Provide the (x, y) coordinate of the cell's center where the given text is located.  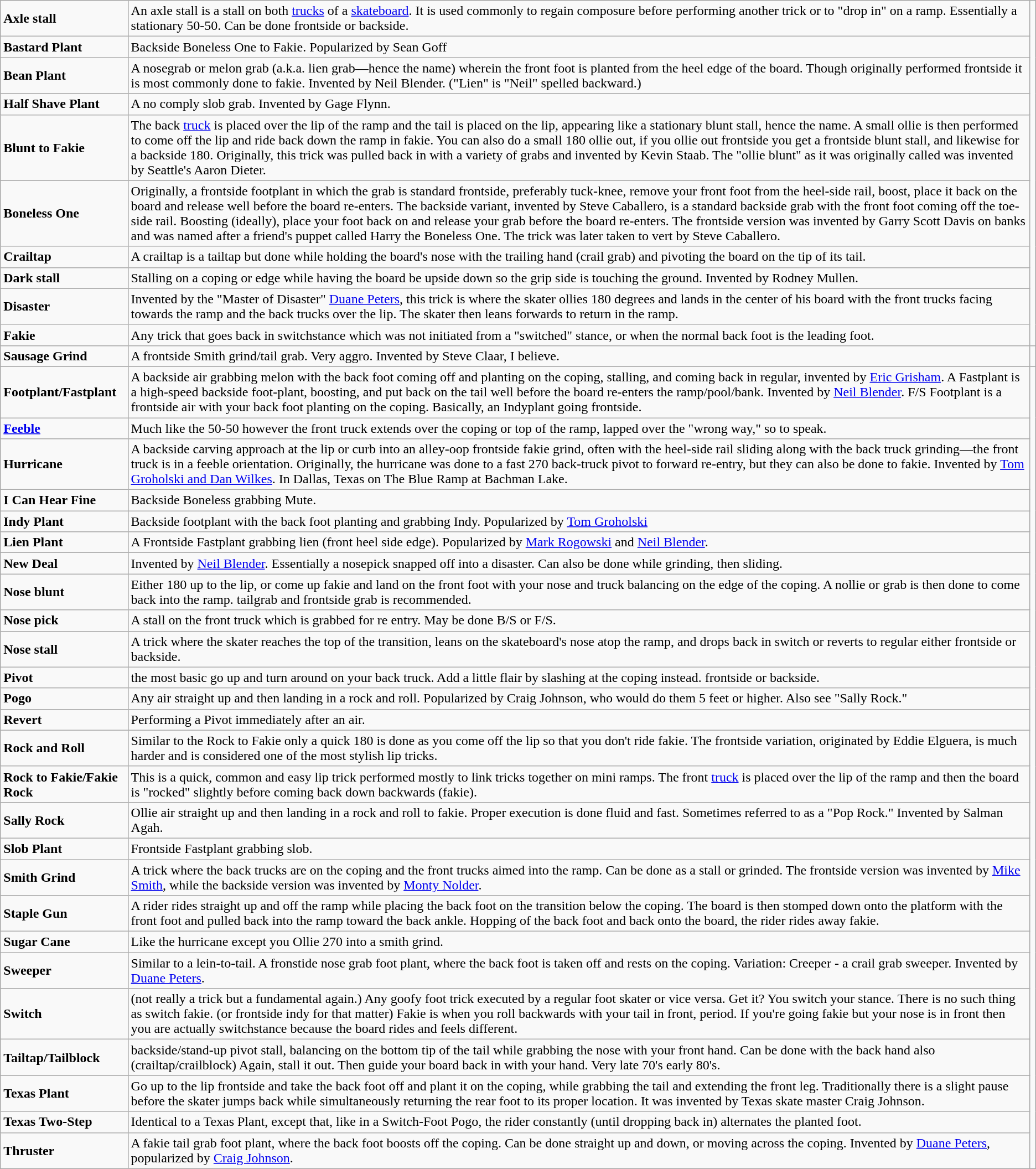
Sweeper (64, 971)
Texas Two-Step (64, 1122)
New Deal (64, 563)
Hurricane (64, 464)
Crailtap (64, 257)
Half Shave Plant (64, 104)
Pogo (64, 699)
Thruster (64, 1150)
Tailtap/Tailblock (64, 1057)
Boneless One (64, 214)
Backside Boneless One to Fakie. Popularized by Sean Goff (579, 47)
A Frontside Fastplant grabbing lien (front heel side edge). Popularized by Mark Rogowski and Neil Blender. (579, 542)
Dark stall (64, 278)
Footplant/Fastplant (64, 392)
A no comply slob grab. Invented by Gage Flynn. (579, 104)
Pivot (64, 677)
Slob Plant (64, 849)
Blunt to Fakie (64, 147)
Backside Boneless grabbing Mute. (579, 500)
Performing a Pivot immediately after an air. (579, 720)
Sugar Cane (64, 942)
Texas Plant (64, 1094)
Backside footplant with the back foot planting and grabbing Indy. Popularized by Tom Groholski (579, 521)
Axle stall (64, 19)
the most basic go up and turn around on your back truck. Add a little flair by slashing at the coping instead. frontside or backside. (579, 677)
Sausage Grind (64, 356)
Nose pick (64, 620)
Any air straight up and then landing in a rock and roll. Popularized by Craig Johnson, who would do them 5 feet or higher. Also see "Sally Rock." (579, 699)
Switch (64, 1014)
Staple Gun (64, 913)
Indy Plant (64, 521)
Any trick that goes back in switchstance which was not initiated from a "switched" stance, or when the normal back foot is the leading foot. (579, 335)
Fakie (64, 335)
Revert (64, 720)
A frontside Smith grind/tail grab. Very aggro. Invented by Steve Claar, I believe. (579, 356)
Frontside Fastplant grabbing slob. (579, 849)
Invented by Neil Blender. Essentially a nosepick snapped off into a disaster. Can also be done while grinding, then sliding. (579, 563)
Rock and Roll (64, 748)
A stall on the front truck which is grabbed for re entry. May be done B/S or F/S. (579, 620)
Smith Grind (64, 877)
Like the hurricane except you Ollie 270 into a smith grind. (579, 942)
Nose stall (64, 649)
Disaster (64, 307)
A crailtap is a tailtap but done while holding the board's nose with the trailing hand (crail grab) and pivoting the board on the tip of its tail. (579, 257)
Lien Plant (64, 542)
Stalling on a coping or edge while having the board be upside down so the grip side is touching the ground. Invented by Rodney Mullen. (579, 278)
Feeble (64, 428)
Much like the 50-50 however the front truck extends over the coping or top of the ramp, lapped over the "wrong way," so to speak. (579, 428)
Identical to a Texas Plant, except that, like in a Switch-Foot Pogo, the rider constantly (until dropping back in) alternates the planted foot. (579, 1122)
Rock to Fakie/Fakie Rock (64, 784)
I Can Hear Fine (64, 500)
Nose blunt (64, 592)
Bastard Plant (64, 47)
Sally Rock (64, 820)
Bean Plant (64, 75)
